Output the (X, Y) coordinate of the center of the cell containing the given text.  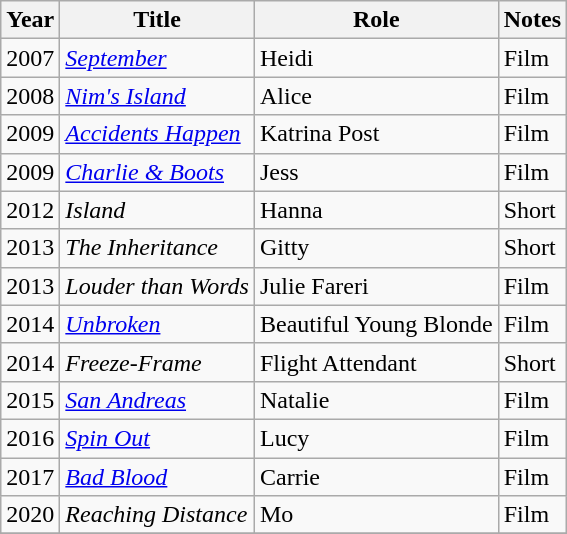
Gitty (376, 248)
San Andreas (158, 400)
Louder than Words (158, 286)
Spin Out (158, 438)
Island (158, 210)
Bad Blood (158, 477)
Title (158, 20)
Beautiful Young Blonde (376, 324)
2015 (30, 400)
Freeze-Frame (158, 362)
Role (376, 20)
Accidents Happen (158, 134)
Carrie (376, 477)
Katrina Post (376, 134)
Charlie & Boots (158, 172)
2020 (30, 515)
September (158, 58)
Hanna (376, 210)
2007 (30, 58)
Nim's Island (158, 96)
2008 (30, 96)
Jess (376, 172)
Julie Fareri (376, 286)
Heidi (376, 58)
2016 (30, 438)
2012 (30, 210)
2017 (30, 477)
Natalie (376, 400)
Mo (376, 515)
Unbroken (158, 324)
Year (30, 20)
Notes (532, 20)
Lucy (376, 438)
Flight Attendant (376, 362)
Alice (376, 96)
Reaching Distance (158, 515)
The Inheritance (158, 248)
